Capture the cell that displays the provided text and extract its (X, Y) central coordinate. 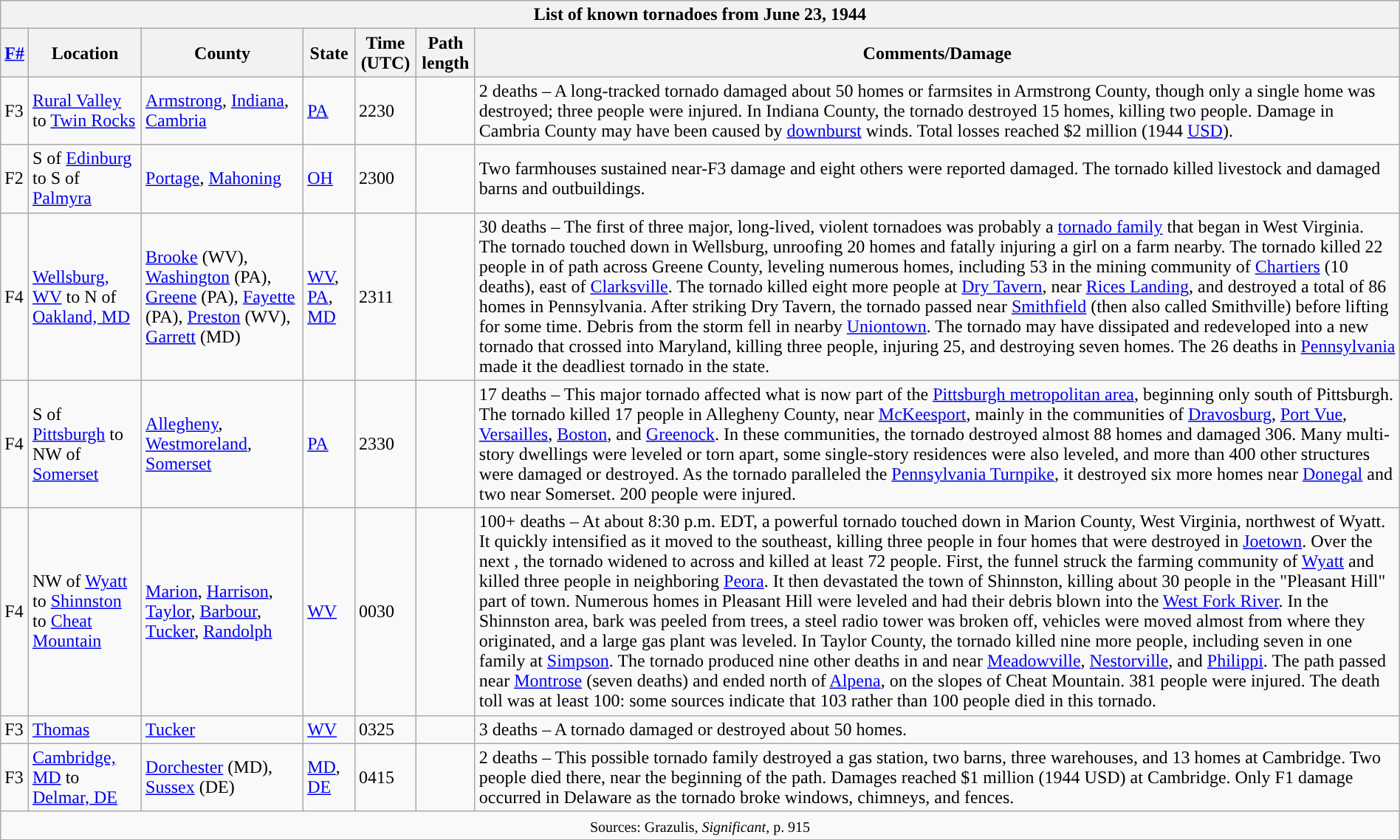
Thomas (84, 729)
3 deaths – A tornado damaged or destroyed about 50 homes. (937, 729)
OH (329, 179)
S of Edinburg to S of Palmyra (84, 179)
F2 (15, 179)
2300 (385, 179)
MD, DE (329, 777)
0415 (385, 777)
2230 (385, 111)
Location (84, 53)
Portage, Mahoning (223, 179)
Cambridge, MD to Delmar, DE (84, 777)
Wellsburg, WV to N of Oakland, MD (84, 297)
Comments/Damage (937, 53)
Brooke (WV), Washington (PA), Greene (PA), Fayette (PA), Preston (WV), Garrett (MD) (223, 297)
2330 (385, 444)
Rural Valley to Twin Rocks (84, 111)
S of Pittsburgh to NW of Somerset (84, 444)
0030 (385, 611)
WV, PA, MD (329, 297)
Time (UTC) (385, 53)
Two farmhouses sustained near-F3 damage and eight others were reported damaged. The tornado killed livestock and damaged barns and outbuildings. (937, 179)
Dorchester (MD), Sussex (DE) (223, 777)
County (223, 53)
2311 (385, 297)
NW of Wyatt to Shinnston to Cheat Mountain (84, 611)
Path length (445, 53)
List of known tornadoes from June 23, 1944 (700, 15)
Marion, Harrison, Taylor, Barbour, Tucker, Randolph (223, 611)
Tucker (223, 729)
State (329, 53)
Allegheny, Westmoreland, Somerset (223, 444)
Armstrong, Indiana, Cambria (223, 111)
F# (15, 53)
Sources: Grazulis, Significant, p. 915 (700, 825)
0325 (385, 729)
